Return (x, y) of the center of cell containing provided text 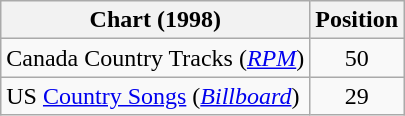
50 (357, 58)
29 (357, 96)
Position (357, 20)
Canada Country Tracks (RPM) (156, 58)
Chart (1998) (156, 20)
US Country Songs (Billboard) (156, 96)
